Detect which cell encompasses the target text, then output its [x, y] center coordinate. 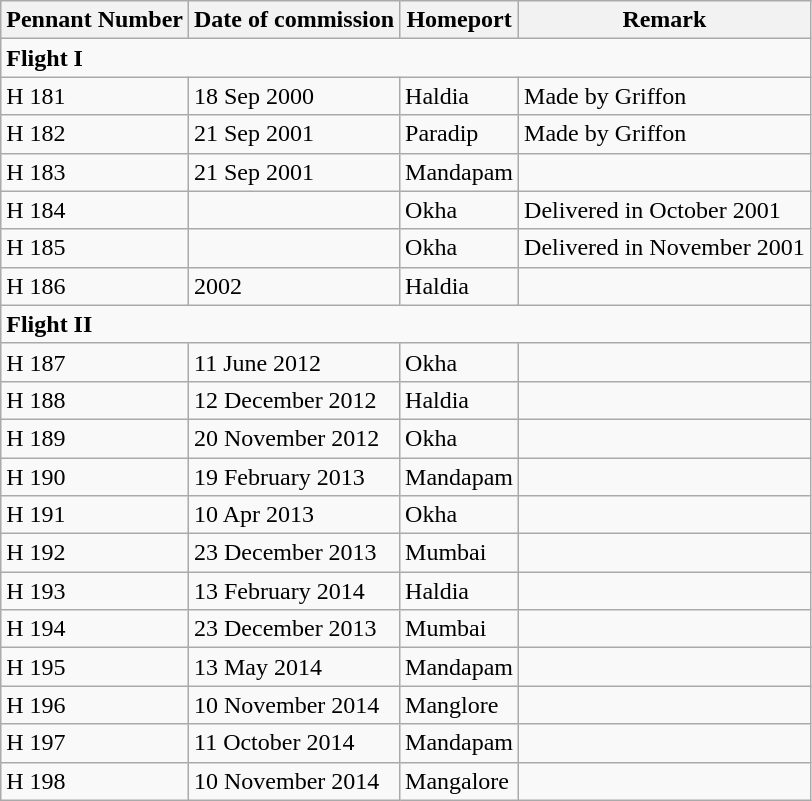
H 198 [95, 781]
H 191 [95, 515]
11 June 2012 [294, 362]
Delivered in November 2001 [665, 248]
H 190 [95, 477]
Manglore [460, 705]
H 183 [95, 172]
H 185 [95, 248]
H 186 [95, 286]
13 May 2014 [294, 667]
Flight II [406, 324]
Flight I [406, 58]
13 February 2014 [294, 591]
H 193 [95, 591]
H 197 [95, 743]
H 195 [95, 667]
12 December 2012 [294, 400]
H 192 [95, 553]
11 October 2014 [294, 743]
20 November 2012 [294, 438]
Delivered in October 2001 [665, 210]
H 188 [95, 400]
H 189 [95, 438]
Homeport [460, 20]
Remark [665, 20]
H 187 [95, 362]
Paradip [460, 134]
Pennant Number [95, 20]
Date of commission [294, 20]
H 184 [95, 210]
2002 [294, 286]
H 181 [95, 96]
H 194 [95, 629]
18 Sep 2000 [294, 96]
H 182 [95, 134]
Mangalore [460, 781]
H 196 [95, 705]
10 Apr 2013 [294, 515]
19 February 2013 [294, 477]
